Return (X, Y) of the center of cell containing provided text 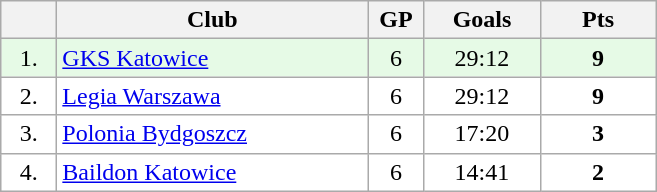
3. (29, 134)
17:20 (482, 134)
Goals (482, 20)
Baildon Katowice (212, 172)
2 (598, 172)
Polonia Bydgoszcz (212, 134)
Pts (598, 20)
1. (29, 58)
Club (212, 20)
GKS Katowice (212, 58)
3 (598, 134)
4. (29, 172)
Legia Warszawa (212, 96)
2. (29, 96)
GP (396, 20)
14:41 (482, 172)
